Find where the given text appears and provide that cell's center as [x, y] coordinate. 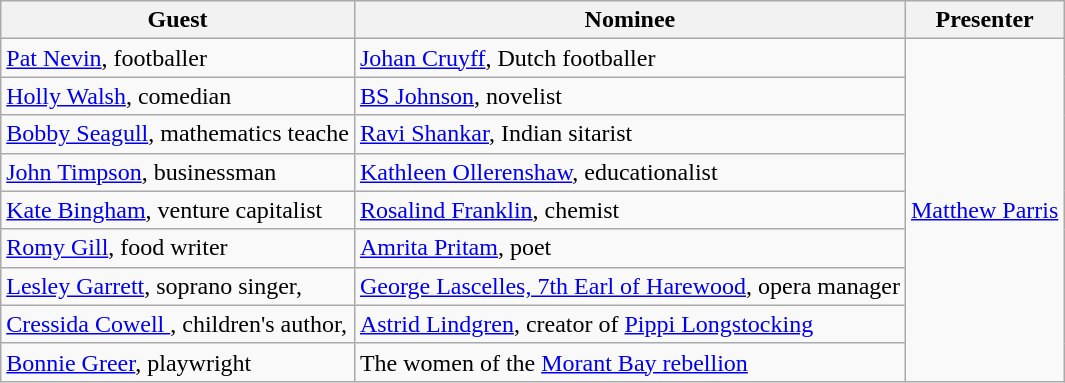
The women of the Morant Bay rebellion [630, 362]
Amrita Pritam, poet [630, 248]
Kathleen Ollerenshaw, educationalist [630, 172]
Presenter [984, 20]
Nominee [630, 20]
Romy Gill, food writer [178, 248]
Ravi Shankar, Indian sitarist [630, 134]
Holly Walsh, comedian [178, 96]
Johan Cruyff, Dutch footballer [630, 58]
Lesley Garrett, soprano singer, [178, 286]
Bonnie Greer, playwright [178, 362]
Guest [178, 20]
George Lascelles, 7th Earl of Harewood, opera manager [630, 286]
John Timpson, businessman [178, 172]
Kate Bingham, venture capitalist [178, 210]
Pat Nevin, footballer [178, 58]
Cressida Cowell , children's author, [178, 324]
Rosalind Franklin, chemist [630, 210]
Matthew Parris [984, 210]
BS Johnson, novelist [630, 96]
Bobby Seagull, mathematics teache [178, 134]
Astrid Lindgren, creator of Pippi Longstocking [630, 324]
